Output the (X, Y) coordinate of the center of the cell containing the given text.  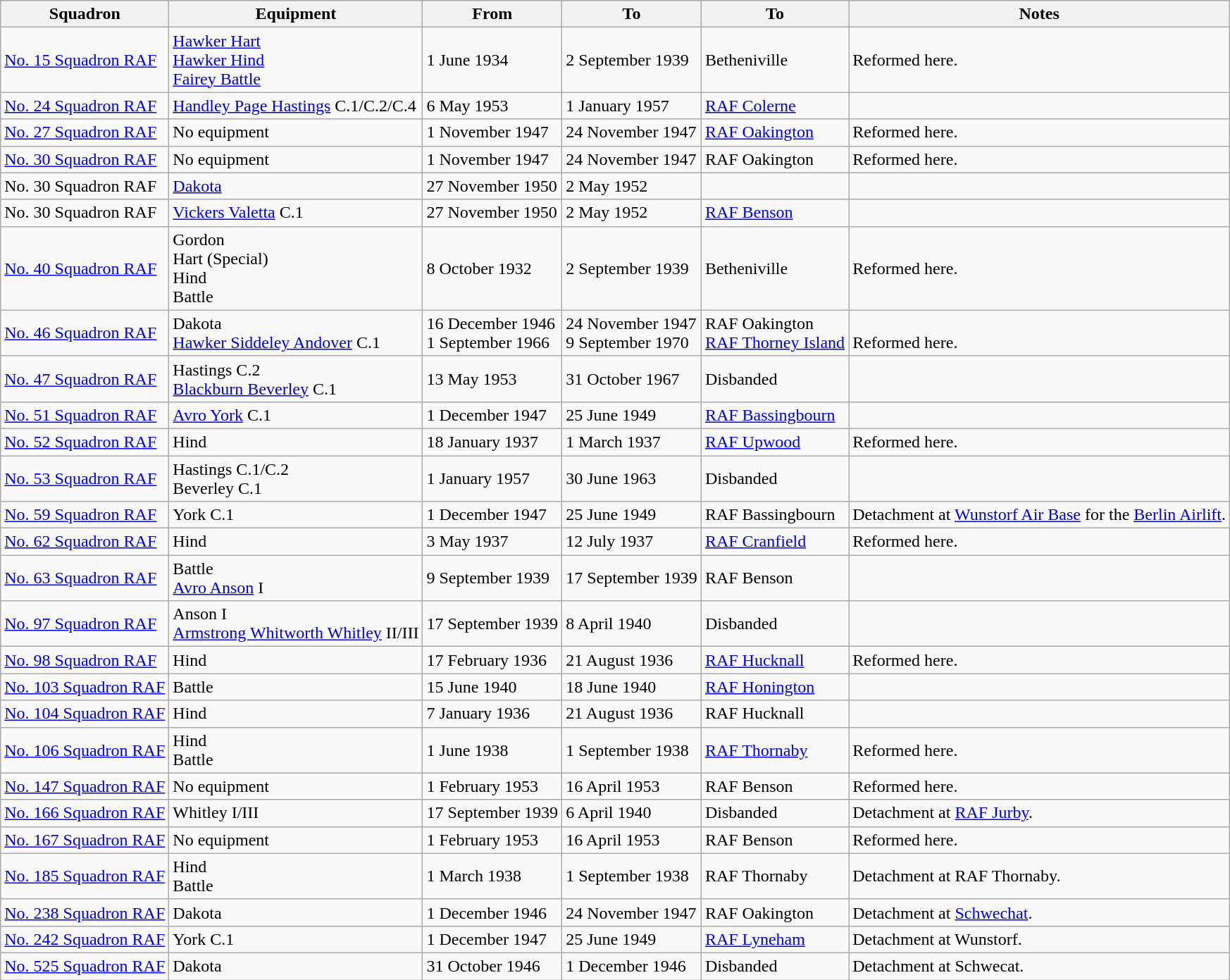
16 December 19461 September 1966 (492, 333)
GordonHart (Special)HindBattle (296, 268)
8 April 1940 (632, 624)
From (492, 14)
9 September 1939 (492, 578)
18 June 1940 (632, 687)
No. 238 Squadron RAF (85, 912)
No. 166 Squadron RAF (85, 813)
RAF Honington (775, 687)
Detachment at Wunstorf Air Base for the Berlin Airlift. (1040, 515)
Notes (1040, 14)
No. 147 Squadron RAF (85, 786)
No. 97 Squadron RAF (85, 624)
13 May 1953 (492, 379)
No. 103 Squadron RAF (85, 687)
8 October 1932 (492, 268)
18 January 1937 (492, 442)
No. 52 Squadron RAF (85, 442)
Detachment at RAF Thornaby. (1040, 876)
No. 98 Squadron RAF (85, 660)
1 June 1934 (492, 60)
No. 167 Squadron RAF (85, 840)
No. 242 Squadron RAF (85, 939)
24 November 19479 September 1970 (632, 333)
3 May 1937 (492, 542)
No. 104 Squadron RAF (85, 714)
No. 106 Squadron RAF (85, 750)
Anson IArmstrong Whitworth Whitley II/III (296, 624)
31 October 1946 (492, 966)
RAF OakingtonRAF Thorney Island (775, 333)
15 June 1940 (492, 687)
Detachment at Schwechat. (1040, 912)
No. 51 Squadron RAF (85, 415)
No. 59 Squadron RAF (85, 515)
No. 53 Squadron RAF (85, 478)
RAF Lyneham (775, 939)
No. 185 Squadron RAF (85, 876)
No. 46 Squadron RAF (85, 333)
1 March 1938 (492, 876)
No. 63 Squadron RAF (85, 578)
Squadron (85, 14)
7 January 1936 (492, 714)
RAF Upwood (775, 442)
1 June 1938 (492, 750)
Detachment at RAF Jurby. (1040, 813)
Handley Page Hastings C.1/C.2/C.4 (296, 106)
No. 40 Squadron RAF (85, 268)
Detachment at Schwecat. (1040, 966)
BattleAvro Anson I (296, 578)
1 March 1937 (632, 442)
6 May 1953 (492, 106)
Hastings C.2Blackburn Beverley C.1 (296, 379)
Vickers Valetta C.1 (296, 213)
No. 62 Squadron RAF (85, 542)
12 July 1937 (632, 542)
RAF Cranfield (775, 542)
Hawker HartHawker HindFairey Battle (296, 60)
No. 15 Squadron RAF (85, 60)
Equipment (296, 14)
No. 47 Squadron RAF (85, 379)
No. 525 Squadron RAF (85, 966)
Detachment at Wunstorf. (1040, 939)
No. 27 Squadron RAF (85, 132)
30 June 1963 (632, 478)
6 April 1940 (632, 813)
No. 24 Squadron RAF (85, 106)
17 February 1936 (492, 660)
Avro York C.1 (296, 415)
Whitley I/III (296, 813)
DakotaHawker Siddeley Andover C.1 (296, 333)
RAF Colerne (775, 106)
Hastings C.1/C.2Beverley C.1 (296, 478)
Battle (296, 687)
31 October 1967 (632, 379)
